Return the (X, Y) coordinate for the center point of the cell that contains the specified text.  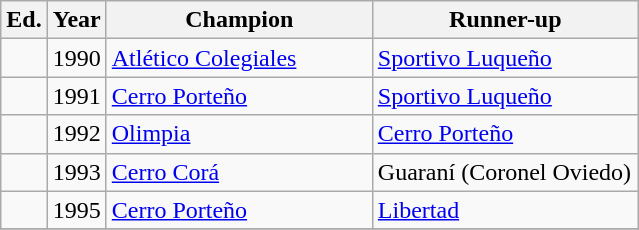
Guaraní (Coronel Oviedo) (505, 172)
1990 (76, 58)
1995 (76, 210)
1991 (76, 96)
1992 (76, 134)
Champion (239, 20)
Atlético Colegiales (239, 58)
Libertad (505, 210)
Cerro Corá (239, 172)
1993 (76, 172)
Ed. (24, 20)
Runner-up (505, 20)
Olimpia (239, 134)
Year (76, 20)
